Output the [x, y] coordinate of the center of the cell containing the given text.  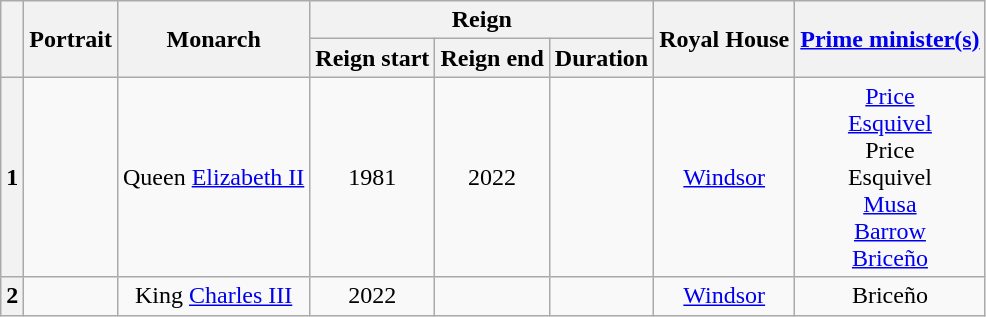
1 [12, 177]
PriceEsquivelPriceEsquivelMusaBarrowBriceño [890, 177]
King Charles III [213, 296]
Monarch [213, 39]
Briceño [890, 296]
Reign start [372, 58]
Queen Elizabeth II [213, 177]
Reign end [492, 58]
Duration [601, 58]
1981 [372, 177]
Portrait [71, 39]
2 [12, 296]
Royal House [724, 39]
Reign [482, 20]
Prime minister(s) [890, 39]
